Search for the cell housing the specified text and yield its (X, Y) center coordinate. 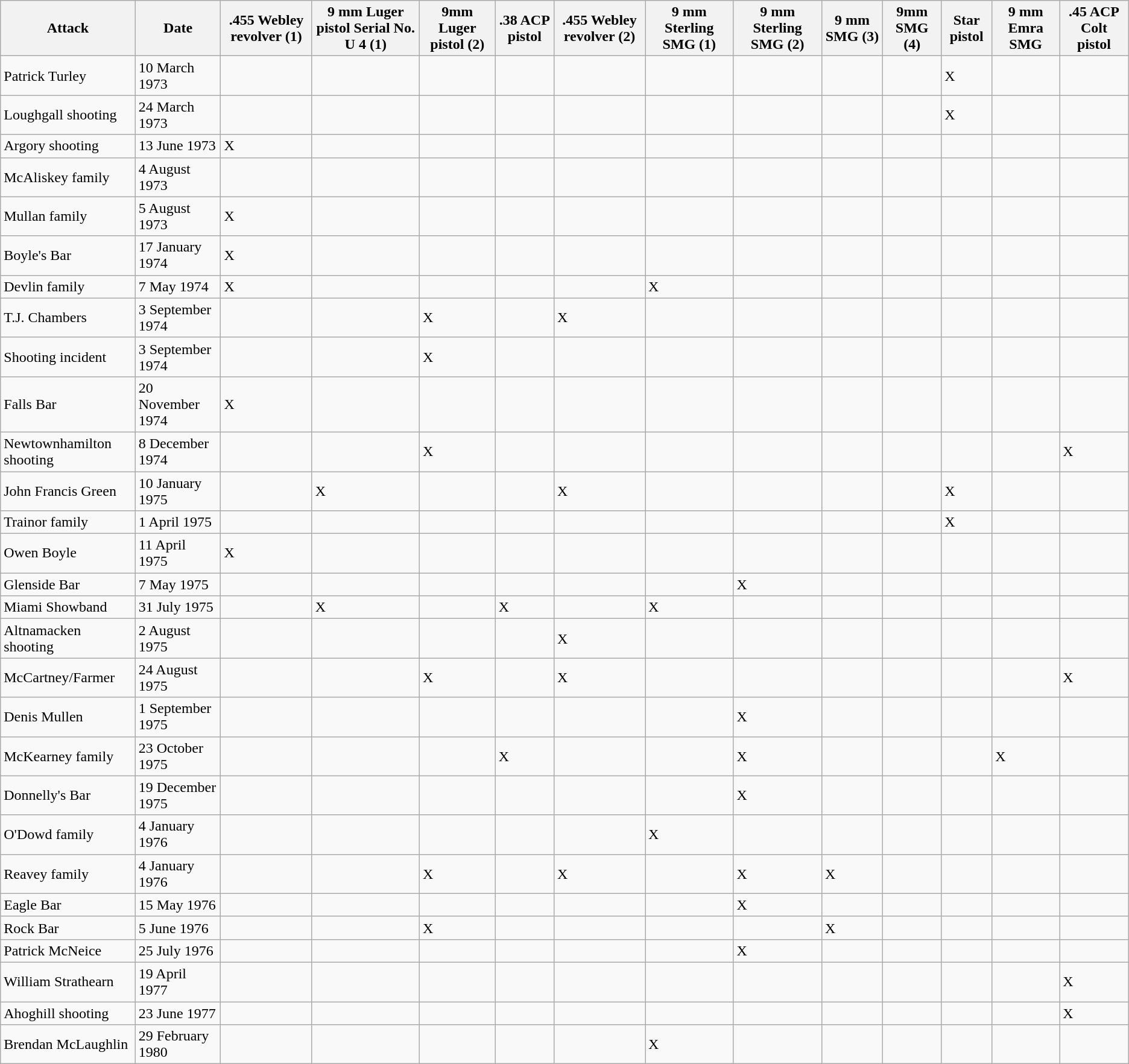
9 mm Sterling SMG (1) (689, 28)
Miami Showband (68, 607)
.45 ACP Colt pistol (1094, 28)
McAliskey family (68, 177)
25 July 1976 (178, 951)
1 September 1975 (178, 717)
Loughgall shooting (68, 115)
Patrick McNeice (68, 951)
McKearney family (68, 756)
15 May 1976 (178, 905)
19 December 1975 (178, 795)
9mm SMG (4) (912, 28)
10 January 1975 (178, 491)
5 June 1976 (178, 928)
Owen Boyle (68, 554)
.455 Webley revolver (2) (599, 28)
Brendan McLaughlin (68, 1045)
Glenside Bar (68, 584)
20 November 1974 (178, 404)
William Strathearn (68, 982)
7 May 1975 (178, 584)
Donnelly's Bar (68, 795)
9mm Luger pistol (2) (457, 28)
Star pistol (967, 28)
Mullan family (68, 216)
2 August 1975 (178, 638)
Shooting incident (68, 357)
Altnamacken shooting (68, 638)
17 January 1974 (178, 256)
31 July 1975 (178, 607)
Trainor family (68, 522)
5 August 1973 (178, 216)
29 February 1980 (178, 1045)
John Francis Green (68, 491)
9 mm Emra SMG (1026, 28)
23 June 1977 (178, 1013)
McCartney/Farmer (68, 678)
Falls Bar (68, 404)
.38 ACP pistol (525, 28)
Patrick Turley (68, 76)
9 mm SMG (3) (852, 28)
19 April 1977 (178, 982)
11 April 1975 (178, 554)
O'Dowd family (68, 835)
Boyle's Bar (68, 256)
Rock Bar (68, 928)
Eagle Bar (68, 905)
10 March 1973 (178, 76)
T.J. Chambers (68, 317)
4 August 1973 (178, 177)
Denis Mullen (68, 717)
13 June 1973 (178, 146)
Devlin family (68, 287)
24 March 1973 (178, 115)
9 mm Luger pistol Serial No. U 4 (1) (365, 28)
Ahoghill shooting (68, 1013)
Reavey family (68, 873)
.455 Webley revolver (1) (267, 28)
Newtownhamilton shooting (68, 451)
8 December 1974 (178, 451)
Attack (68, 28)
7 May 1974 (178, 287)
24 August 1975 (178, 678)
Argory shooting (68, 146)
23 October 1975 (178, 756)
Date (178, 28)
9 mm Sterling SMG (2) (777, 28)
1 April 1975 (178, 522)
